Find where the given text appears and provide that cell's center as (X, Y) coordinate. 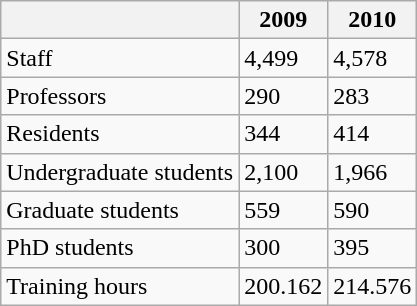
590 (372, 210)
395 (372, 248)
283 (372, 96)
559 (284, 210)
214.576 (372, 286)
Graduate students (120, 210)
200.162 (284, 286)
344 (284, 134)
300 (284, 248)
PhD students (120, 248)
Staff (120, 58)
2,100 (284, 172)
2009 (284, 20)
2010 (372, 20)
4,499 (284, 58)
290 (284, 96)
Undergraduate students (120, 172)
Professors (120, 96)
Training hours (120, 286)
Residents (120, 134)
1,966 (372, 172)
414 (372, 134)
4,578 (372, 58)
